Return the (X, Y) coordinate for the center point of the cell that contains the specified text.  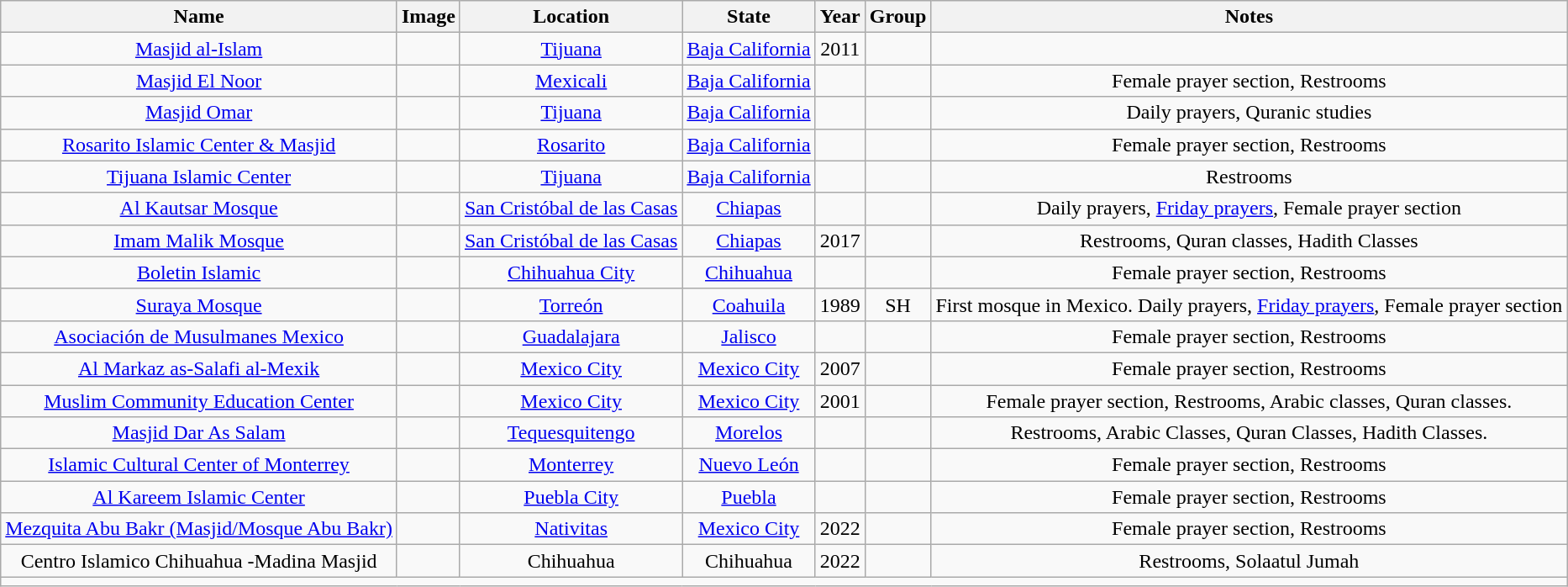
Muslim Community Education Center (199, 401)
Masjid Dar As Salam (199, 433)
Coahuila (749, 304)
2001 (840, 401)
Name (199, 17)
Puebla (749, 497)
Restrooms, Quran classes, Hadith Classes (1249, 241)
Nativitas (571, 529)
Puebla City (571, 497)
Year (840, 17)
Restrooms (1249, 177)
Centro Islamico Chihuahua -Madina Masjid (199, 561)
Daily prayers, Quranic studies (1249, 113)
Al Markaz as-Salafi al-Mexik (199, 368)
Boletin Islamic (199, 272)
Al Kautsar Mosque (199, 209)
Chihuahua City (571, 272)
Masjid al-Islam (199, 49)
Tijuana Islamic Center (199, 177)
Al Kareem Islamic Center (199, 497)
Monterrey (571, 465)
Torreón (571, 304)
Nuevo León (749, 465)
Female prayer section, Restrooms, Arabic classes, Quran classes. (1249, 401)
Rosarito Islamic Center & Masjid (199, 145)
Rosarito (571, 145)
Location (571, 17)
Tequesquitengo (571, 433)
Group (897, 17)
SH (897, 304)
State (749, 17)
Notes (1249, 17)
Mezquita Abu Bakr (Masjid/Mosque Abu Bakr) (199, 529)
Image (429, 17)
Suraya Mosque (199, 304)
2007 (840, 368)
Daily prayers, Friday prayers, Female prayer section (1249, 209)
2011 (840, 49)
Restrooms, Arabic Classes, Quran Classes, Hadith Classes. (1249, 433)
Asociación de Musulmanes Mexico (199, 336)
Restrooms, Solaatul Jumah (1249, 561)
Islamic Cultural Center of Monterrey (199, 465)
Imam Malik Mosque (199, 241)
Mexicali (571, 81)
First mosque in Mexico. Daily prayers, Friday prayers, Female prayer section (1249, 304)
Jalisco (749, 336)
Guadalajara (571, 336)
Morelos (749, 433)
2017 (840, 241)
1989 (840, 304)
Masjid Omar (199, 113)
Masjid El Noor (199, 81)
